Return the (x, y) coordinate for the center point of the cell that contains the specified text.  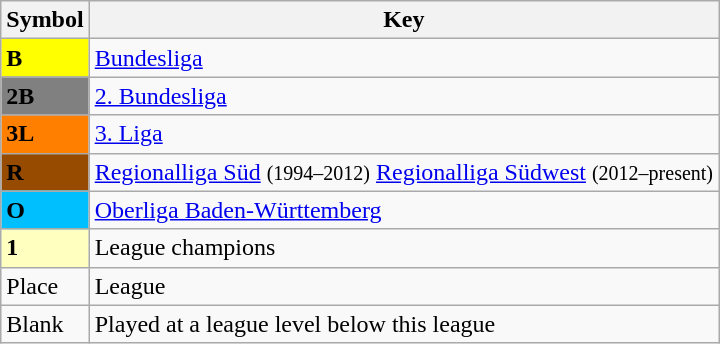
Symbol (45, 20)
League (404, 286)
3. Liga (404, 134)
3L (45, 134)
2B (45, 96)
League champions (404, 248)
Oberliga Baden-Württemberg (404, 210)
Bundesliga (404, 58)
Place (45, 286)
Played at a league level below this league (404, 324)
Regionalliga Süd (1994–2012) Regionalliga Südwest (2012–present) (404, 172)
O (45, 210)
R (45, 172)
2. Bundesliga (404, 96)
B (45, 58)
Key (404, 20)
1 (45, 248)
Blank (45, 324)
